Pinpoint the cell where the given text exists, returning its [X, Y] midpoint coordinate. 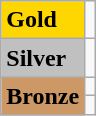
Bronze [43, 96]
Silver [43, 58]
Gold [43, 20]
